Detect which cell encompasses the target text, then output its (x, y) center coordinate. 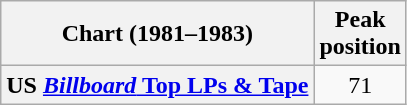
Peakposition (360, 34)
71 (360, 85)
US Billboard Top LPs & Tape (158, 85)
Chart (1981–1983) (158, 34)
